Return the (x, y) coordinate for the center point of the cell that contains the specified text.  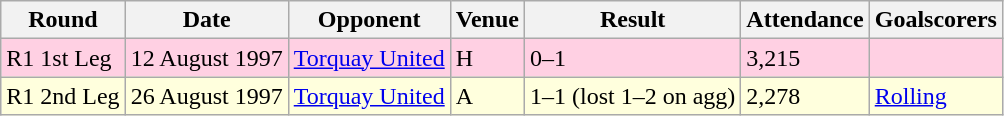
1–1 (lost 1–2 on agg) (632, 96)
Rolling (936, 96)
R1 2nd Leg (63, 96)
3,215 (805, 58)
Round (63, 20)
Attendance (805, 20)
2,278 (805, 96)
Date (206, 20)
26 August 1997 (206, 96)
A (487, 96)
Result (632, 20)
Opponent (369, 20)
Goalscorers (936, 20)
12 August 1997 (206, 58)
Venue (487, 20)
H (487, 58)
R1 1st Leg (63, 58)
0–1 (632, 58)
